Determine the [x, y] coordinate at the center of the cell enclosing the given text.  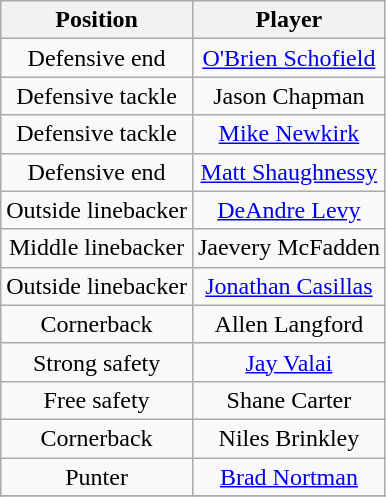
O'Brien Schofield [288, 58]
Middle linebacker [97, 248]
Player [288, 20]
Position [97, 20]
Jonathan Casillas [288, 286]
Strong safety [97, 362]
Punter [97, 477]
DeAndre Levy [288, 210]
Jay Valai [288, 362]
Jason Chapman [288, 96]
Matt Shaughnessy [288, 172]
Niles Brinkley [288, 438]
Brad Nortman [288, 477]
Free safety [97, 400]
Mike Newkirk [288, 134]
Jaevery McFadden [288, 248]
Shane Carter [288, 400]
Allen Langford [288, 324]
